For the text-containing cell, return its midpoint in [X, Y] coordinate format. 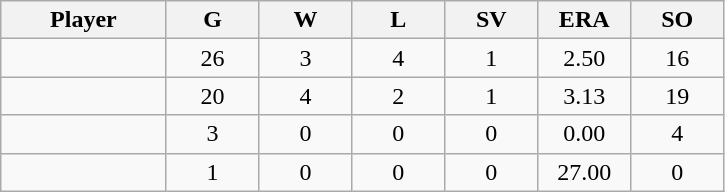
26 [212, 58]
0.00 [584, 134]
L [398, 20]
2 [398, 96]
16 [678, 58]
Player [84, 20]
SV [492, 20]
ERA [584, 20]
19 [678, 96]
2.50 [584, 58]
G [212, 20]
W [306, 20]
20 [212, 96]
SO [678, 20]
3.13 [584, 96]
27.00 [584, 172]
